Pinpoint the cell where the given text exists, returning its [X, Y] midpoint coordinate. 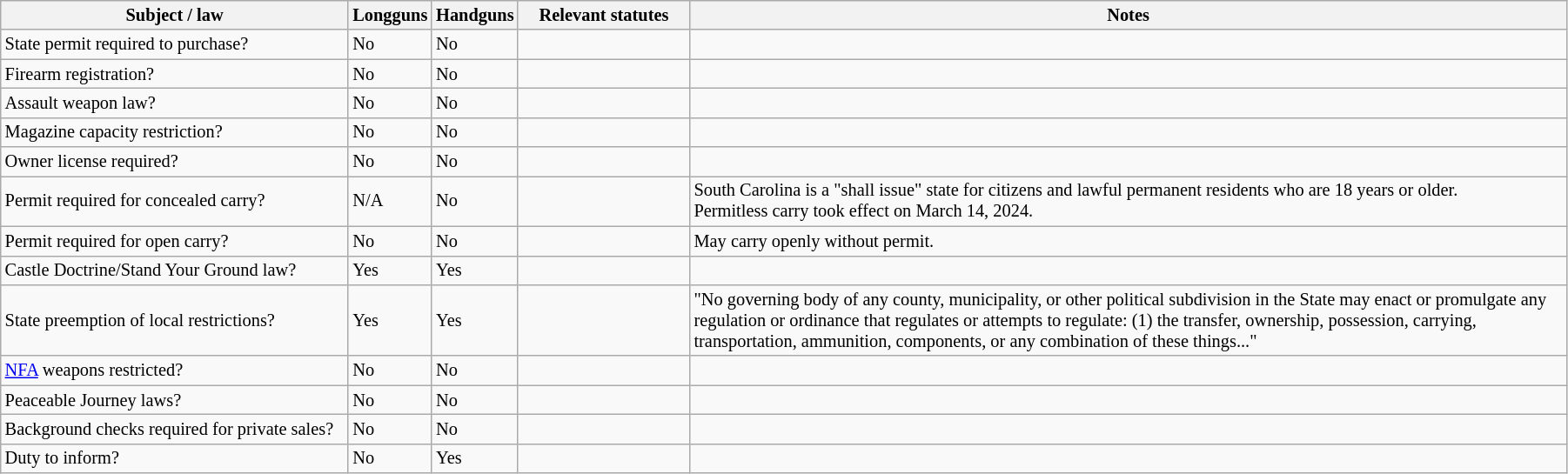
Duty to inform? [175, 458]
Subject / law [175, 15]
Permit required for open carry? [175, 241]
State preemption of local restrictions? [175, 320]
Handguns [475, 15]
Permit required for concealed carry? [175, 201]
Magazine capacity restriction? [175, 132]
Peaceable Journey laws? [175, 400]
State permit required to purchase? [175, 44]
Assault weapon law? [175, 103]
Firearm registration? [175, 74]
N/A [390, 201]
Longguns [390, 15]
Relevant statutes [604, 15]
Castle Doctrine/Stand Your Ground law? [175, 270]
Background checks required for private sales? [175, 429]
Owner license required? [175, 162]
NFA weapons restricted? [175, 371]
Notes [1129, 15]
May carry openly without permit. [1129, 241]
